Locate the cell with the specified text and output its (x, y) center coordinate. 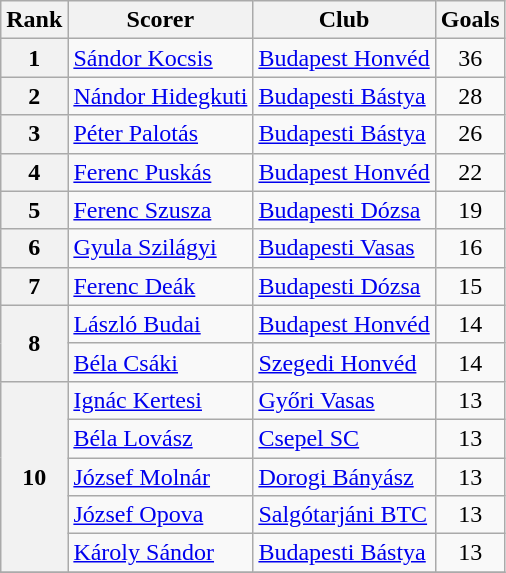
Péter Palotás (160, 134)
Budapesti Vasas (344, 248)
Rank (34, 20)
Ferenc Puskás (160, 172)
Béla Lovász (160, 438)
Ferenc Szusza (160, 210)
5 (34, 210)
36 (470, 58)
19 (470, 210)
4 (34, 172)
6 (34, 248)
Károly Sándor (160, 553)
József Opova (160, 515)
Béla Csáki (160, 362)
Nándor Hidegkuti (160, 96)
Szegedi Honvéd (344, 362)
7 (34, 286)
Sándor Kocsis (160, 58)
Ferenc Deák (160, 286)
2 (34, 96)
10 (34, 476)
16 (470, 248)
26 (470, 134)
Ignác Kertesi (160, 400)
28 (470, 96)
Club (344, 20)
József Molnár (160, 477)
Csepel SC (344, 438)
1 (34, 58)
László Budai (160, 324)
8 (34, 343)
15 (470, 286)
Győri Vasas (344, 400)
Goals (470, 20)
22 (470, 172)
Gyula Szilágyi (160, 248)
Salgótarjáni BTC (344, 515)
Dorogi Bányász (344, 477)
3 (34, 134)
Scorer (160, 20)
